Provide the (X, Y) coordinate of the cell's center where the given text is located.  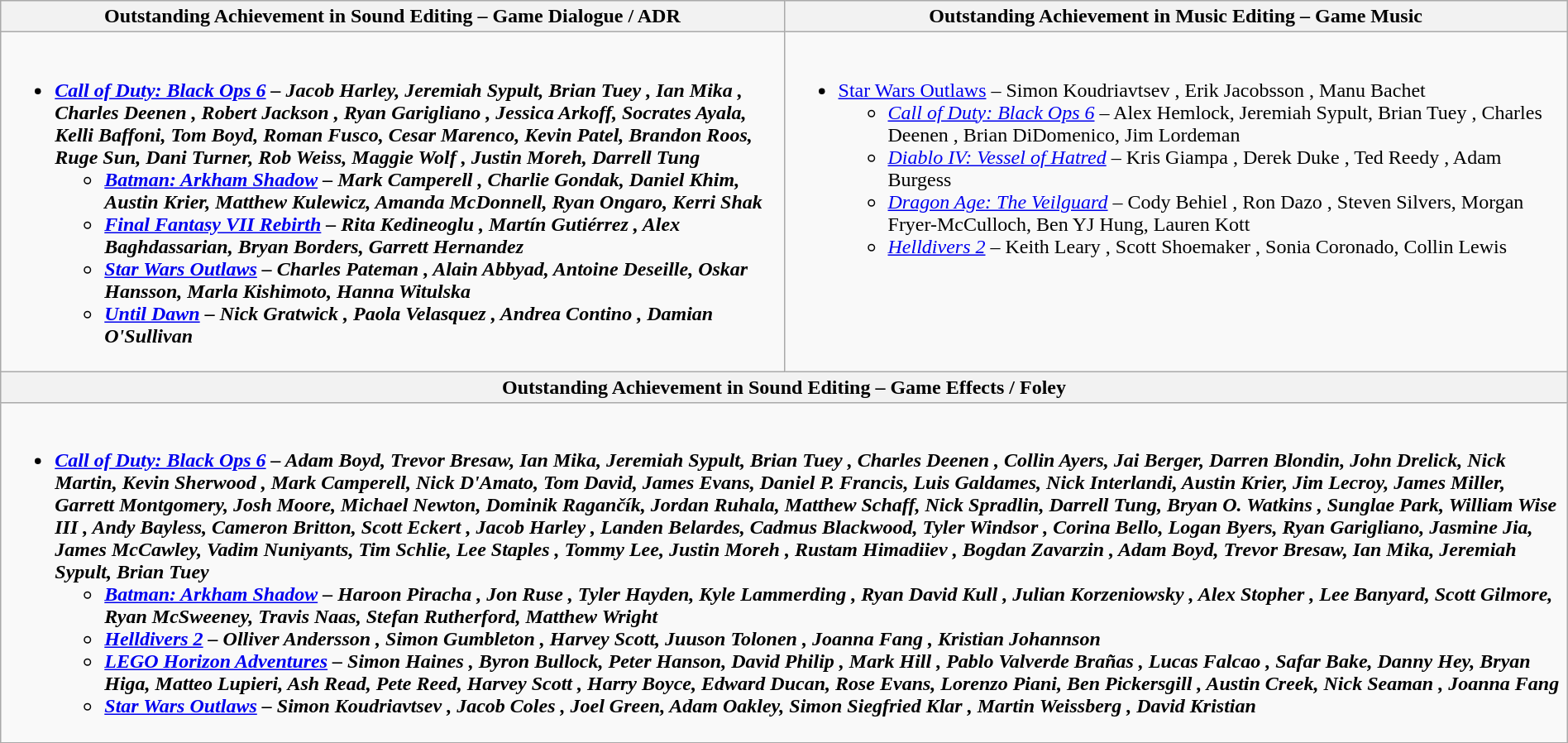
Outstanding Achievement in Music Editing – Game Music (1176, 17)
Outstanding Achievement in Sound Editing – Game Dialogue / ADR (392, 17)
Outstanding Achievement in Sound Editing – Game Effects / Foley (784, 387)
